Locate the cell with the specified text and output its (x, y) center coordinate. 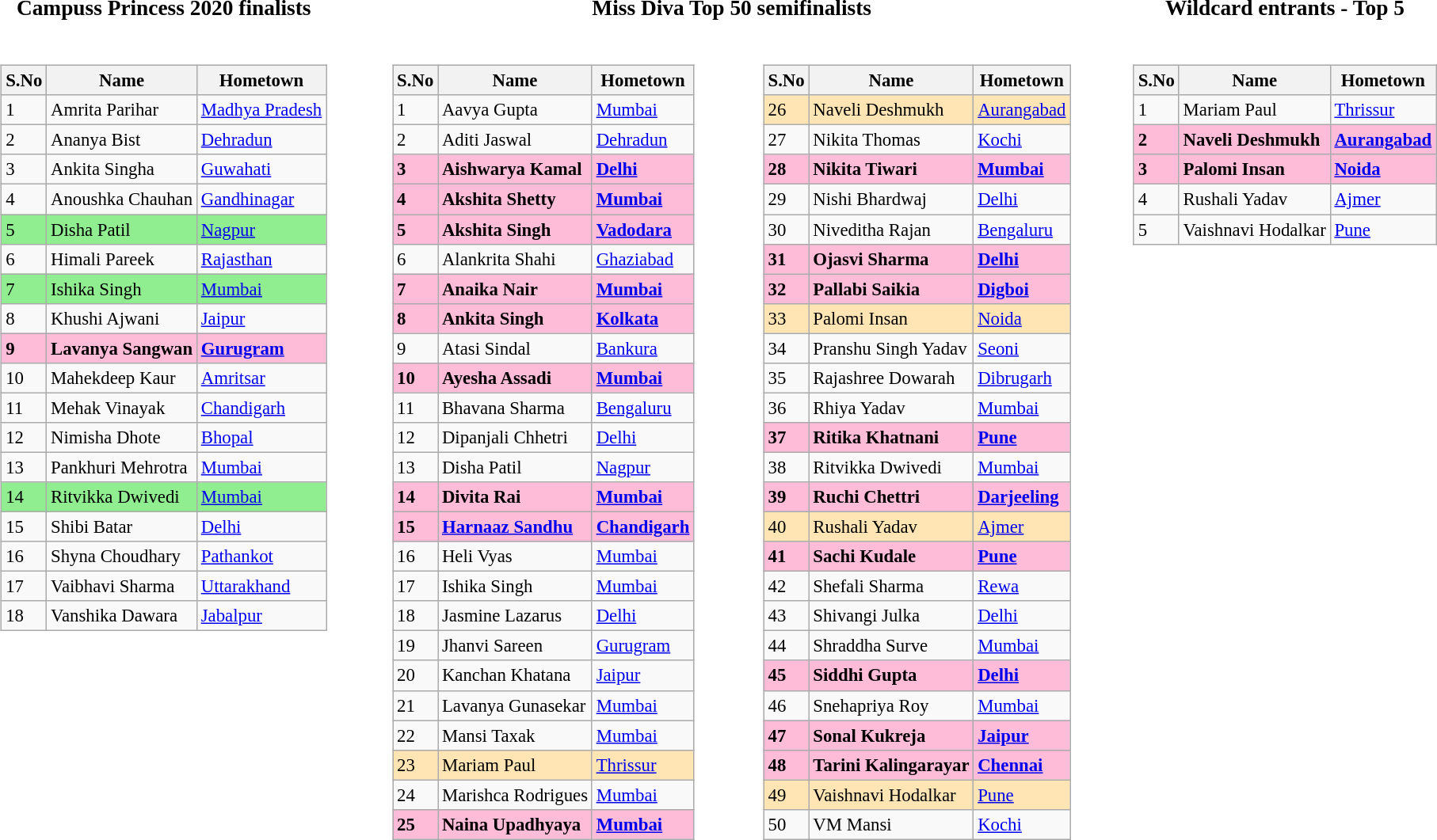
Nimisha Dhote (122, 438)
Pathankot (261, 557)
Ritika Khatnani (891, 438)
Pallabi Saikia (891, 289)
Nikita Tiwari (891, 169)
44 (786, 646)
Amritsar (261, 378)
Akshita Singh (515, 229)
Harnaaz Sandhu (515, 526)
Atasi Sindal (515, 348)
23 (415, 765)
27 (786, 140)
Bhavana Sharma (515, 408)
Gandhinagar (261, 200)
Rewa (1022, 587)
30 (786, 229)
Ankita Singha (122, 169)
26 (786, 110)
Shefali Sharma (891, 587)
40 (786, 526)
Vanshika Dawara (122, 616)
Seoni (1022, 348)
Bankura (642, 348)
Kolkata (642, 318)
Naina Upadhyaya (515, 824)
47 (786, 735)
21 (415, 705)
20 (415, 675)
Alankrita Shahi (515, 259)
Shibi Batar (122, 526)
Aishwarya Kamal (515, 169)
Kanchan Khatana (515, 675)
Mehak Vinayak (122, 408)
Ghaziabad (642, 259)
Darjeeling (1022, 497)
Khushi Ajwani (122, 318)
Amrita Parihar (122, 110)
VM Mansi (891, 824)
Niveditha Rajan (891, 229)
Madhya Pradesh (261, 110)
Pankhuri Mehrotra (122, 467)
Pranshu Singh Yadav (891, 348)
45 (786, 675)
33 (786, 318)
Sonal Kukreja (891, 735)
Shivangi Julka (891, 616)
46 (786, 705)
Lavanya Sangwan (122, 348)
Tarini Kalingarayar (891, 765)
49 (786, 795)
37 (786, 438)
31 (786, 259)
48 (786, 765)
Vadodara (642, 229)
Ruchi Chettri (891, 497)
Divita Rai (515, 497)
28 (786, 169)
Ananya Bist (122, 140)
35 (786, 378)
Snehapriya Roy (891, 705)
Jhanvi Sareen (515, 646)
Jabalpur (261, 616)
Shyna Choudhary (122, 557)
Mansi Taxak (515, 735)
Rhiya Yadav (891, 408)
Uttarakhand (261, 587)
25 (415, 824)
Chennai (1022, 765)
Bhopal (261, 438)
Anaika Nair (515, 289)
Marishca Rodrigues (515, 795)
Rajashree Dowarah (891, 378)
50 (786, 824)
29 (786, 200)
Digboi (1022, 289)
38 (786, 467)
24 (415, 795)
Nikita Thomas (891, 140)
41 (786, 557)
Rajasthan (261, 259)
22 (415, 735)
19 (415, 646)
Dipanjali Chhetri (515, 438)
Vaibhavi Sharma (122, 587)
Shraddha Surve (891, 646)
Akshita Shetty (515, 200)
Anoushka Chauhan (122, 200)
Lavanya Gunasekar (515, 705)
Siddhi Gupta (891, 675)
Mahekdeep Kaur (122, 378)
32 (786, 289)
34 (786, 348)
Sachi Kudale (891, 557)
Aavya Gupta (515, 110)
Jasmine Lazarus (515, 616)
Dibrugarh (1022, 378)
Aditi Jaswal (515, 140)
Ayesha Assadi (515, 378)
43 (786, 616)
42 (786, 587)
Guwahati (261, 169)
39 (786, 497)
Heli Vyas (515, 557)
Nishi Bhardwaj (891, 200)
36 (786, 408)
Himali Pareek (122, 259)
Ankita Singh (515, 318)
Ojasvi Sharma (891, 259)
